Detect which cell encompasses the target text, then output its [x, y] center coordinate. 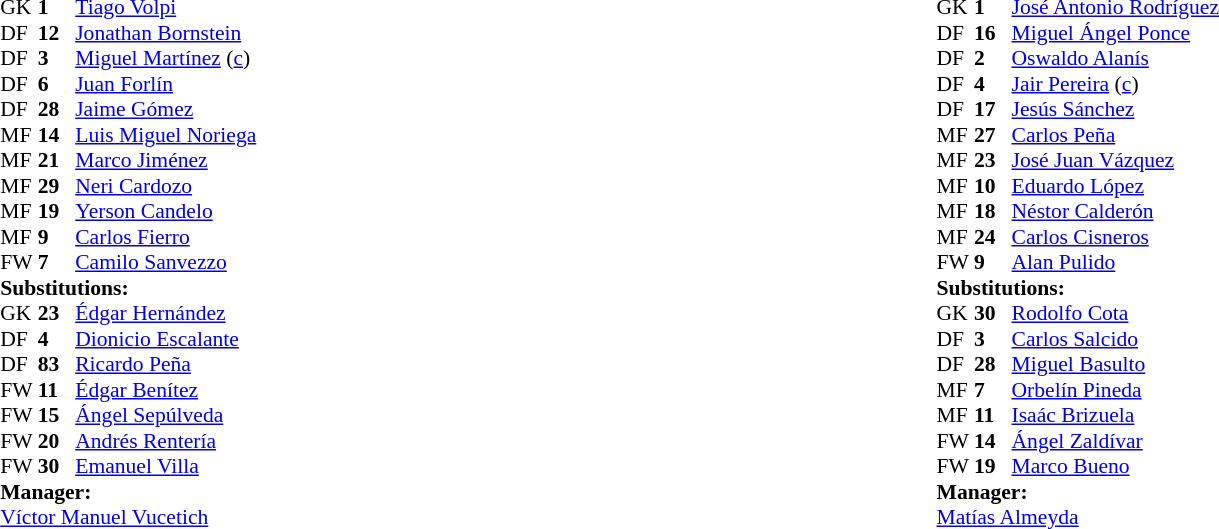
15 [57, 415]
Néstor Calderón [1116, 211]
Miguel Martínez (c) [166, 59]
21 [57, 161]
Carlos Fierro [166, 237]
Miguel Ángel Ponce [1116, 33]
10 [993, 186]
José Juan Vázquez [1116, 161]
16 [993, 33]
Carlos Salcido [1116, 339]
Neri Cardozo [166, 186]
Rodolfo Cota [1116, 313]
Yerson Candelo [166, 211]
Eduardo López [1116, 186]
Orbelín Pineda [1116, 390]
Carlos Peña [1116, 135]
Ángel Sepúlveda [166, 415]
Alan Pulido [1116, 263]
Dionicio Escalante [166, 339]
83 [57, 365]
Oswaldo Alanís [1116, 59]
Ángel Zaldívar [1116, 441]
Jair Pereira (c) [1116, 84]
24 [993, 237]
Marco Jiménez [166, 161]
Jonathan Bornstein [166, 33]
Juan Forlín [166, 84]
Édgar Hernández [166, 313]
Andrés Rentería [166, 441]
18 [993, 211]
Jaime Gómez [166, 109]
Édgar Benítez [166, 390]
29 [57, 186]
Marco Bueno [1116, 467]
Isaác Brizuela [1116, 415]
Miguel Basulto [1116, 365]
17 [993, 109]
Luis Miguel Noriega [166, 135]
Ricardo Peña [166, 365]
Carlos Cisneros [1116, 237]
6 [57, 84]
12 [57, 33]
20 [57, 441]
27 [993, 135]
Emanuel Villa [166, 467]
2 [993, 59]
Camilo Sanvezzo [166, 263]
Jesús Sánchez [1116, 109]
